Pinpoint the cell where the given text exists, returning its (x, y) midpoint coordinate. 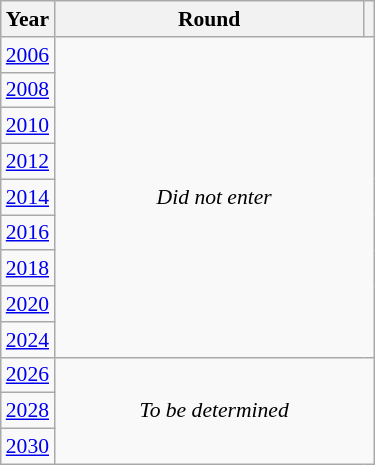
2006 (28, 55)
2012 (28, 162)
To be determined (214, 410)
2030 (28, 447)
2020 (28, 304)
2008 (28, 90)
2024 (28, 340)
Round (209, 19)
Did not enter (214, 198)
2016 (28, 233)
2028 (28, 411)
2026 (28, 375)
2010 (28, 126)
2018 (28, 269)
2014 (28, 197)
Year (28, 19)
